Locate the cell with the specified text and output its [x, y] center coordinate. 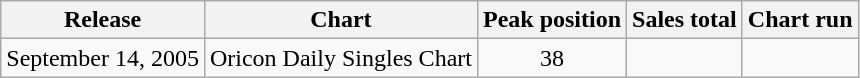
Peak position [552, 20]
38 [552, 58]
Sales total [685, 20]
Chart [340, 20]
Chart run [800, 20]
Release [103, 20]
Oricon Daily Singles Chart [340, 58]
September 14, 2005 [103, 58]
